Extract the [x, y] coordinate from the center of the cell holding the provided text.  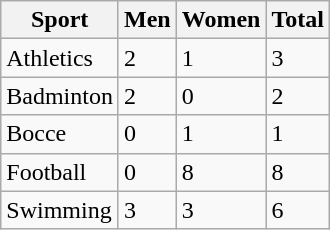
Total [298, 20]
Badminton [60, 96]
Women [221, 20]
Bocce [60, 134]
Men [147, 20]
Swimming [60, 210]
Football [60, 172]
Athletics [60, 58]
6 [298, 210]
Sport [60, 20]
